Search for the cell housing the specified text and yield its [X, Y] center coordinate. 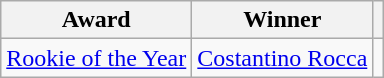
Rookie of the Year [96, 58]
Costantino Rocca [282, 58]
Winner [282, 20]
Award [96, 20]
